Provide the (x, y) coordinate of the cell's center where the given text is located.  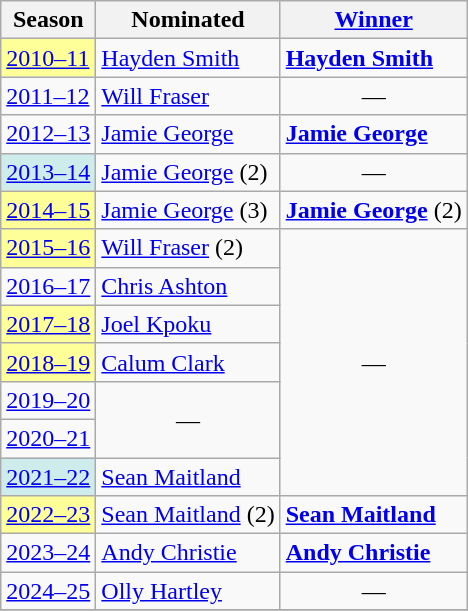
2019–20 (48, 400)
2016–17 (48, 286)
2024–25 (48, 591)
2015–16 (48, 248)
2011–12 (48, 96)
Winner (374, 20)
2018–19 (48, 362)
2017–18 (48, 324)
Calum Clark (188, 362)
Will Fraser (188, 96)
Sean Maitland (2) (188, 515)
2014–15 (48, 210)
2010–11 (48, 58)
Season (48, 20)
2022–23 (48, 515)
Joel Kpoku (188, 324)
Nominated (188, 20)
2012–13 (48, 134)
Will Fraser (2) (188, 248)
Chris Ashton (188, 286)
2013–14 (48, 172)
Olly Hartley (188, 591)
Jamie George (3) (188, 210)
2023–24 (48, 553)
2021–22 (48, 477)
2020–21 (48, 438)
